Locate the cell with the specified text and output its (x, y) center coordinate. 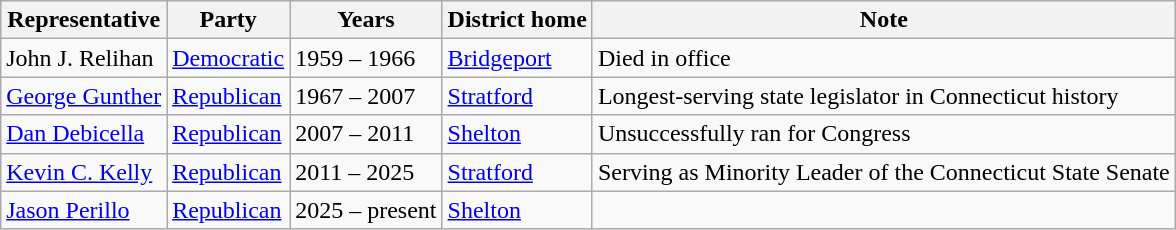
Jason Perillo (84, 210)
Dan Debicella (84, 134)
George Gunther (84, 96)
2011 – 2025 (366, 172)
Democratic (228, 58)
2007 – 2011 (366, 134)
Party (228, 20)
Unsuccessfully ran for Congress (884, 134)
Died in office (884, 58)
2025 – present (366, 210)
Bridgeport (517, 58)
Kevin C. Kelly (84, 172)
Years (366, 20)
1959 – 1966 (366, 58)
John J. Relihan (84, 58)
Serving as Minority Leader of the Connecticut State Senate (884, 172)
District home (517, 20)
1967 – 2007 (366, 96)
Representative (84, 20)
Note (884, 20)
Longest-serving state legislator in Connecticut history (884, 96)
